Locate the cell with the specified text and output its (X, Y) center coordinate. 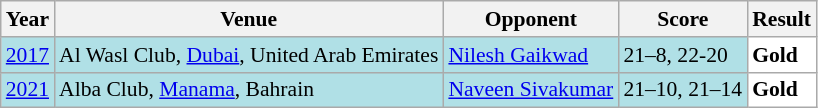
Year (28, 19)
21–10, 21–14 (682, 90)
Score (682, 19)
Al Wasl Club, Dubai, United Arab Emirates (248, 55)
2021 (28, 90)
Nilesh Gaikwad (530, 55)
Naveen Sivakumar (530, 90)
21–8, 22-20 (682, 55)
2017 (28, 55)
Result (782, 19)
Opponent (530, 19)
Alba Club, Manama, Bahrain (248, 90)
Venue (248, 19)
